Determine the (x, y) coordinate at the center of the cell enclosing the given text.  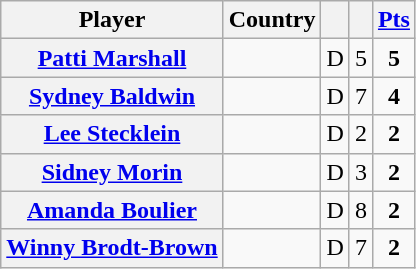
Winny Brodt-Brown (112, 248)
8 (360, 210)
Patti Marshall (112, 58)
Pts (394, 20)
Amanda Boulier (112, 210)
3 (360, 172)
Player (112, 20)
Country (272, 20)
4 (394, 96)
Sydney Baldwin (112, 96)
Lee Stecklein (112, 134)
Sidney Morin (112, 172)
